Return (x, y) of the center of cell containing provided text 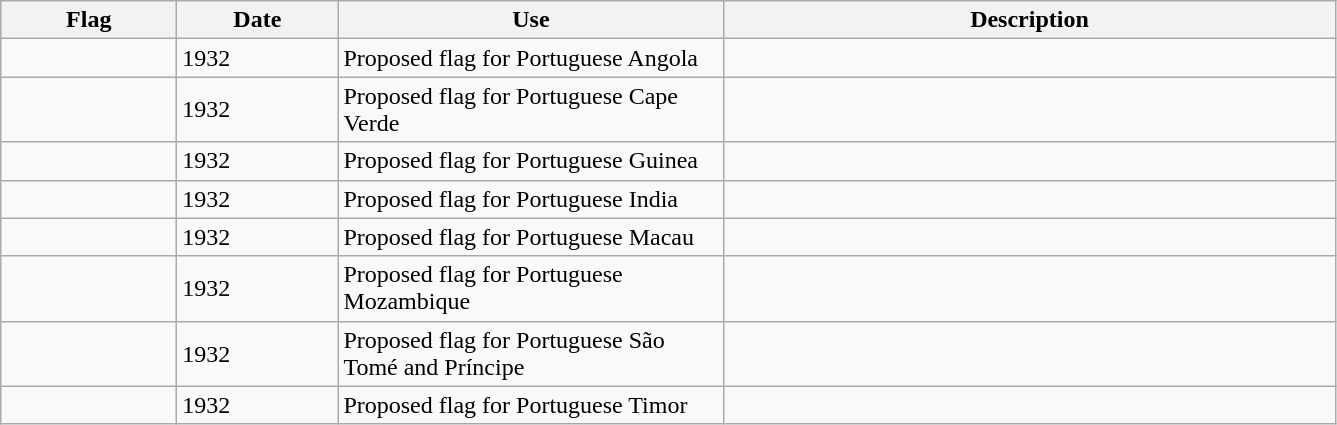
Flag (89, 20)
Proposed flag for Portuguese India (531, 199)
Proposed flag for Portuguese Macau (531, 237)
Proposed flag for Portuguese Mozambique (531, 288)
Proposed flag for Portuguese Timor (531, 405)
Proposed flag for Portuguese Cape Verde (531, 110)
Description (1030, 20)
Date (258, 20)
Use (531, 20)
Proposed flag for Portuguese São Tomé and Príncipe (531, 354)
Proposed flag for Portuguese Guinea (531, 161)
Proposed flag for Portuguese Angola (531, 58)
